Provide the (X, Y) coordinate of the cell's center where the given text is located.  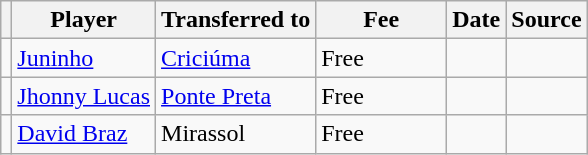
Transferred to (236, 20)
Date (476, 20)
David Braz (84, 134)
Jhonny Lucas (84, 96)
Player (84, 20)
Source (546, 20)
Juninho (84, 58)
Fee (382, 20)
Ponte Preta (236, 96)
Mirassol (236, 134)
Criciúma (236, 58)
